For the text-containing cell, return its midpoint in (X, Y) coordinate format. 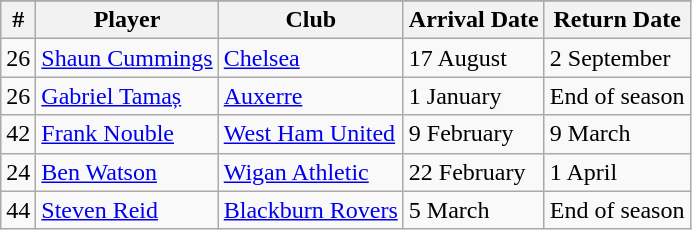
9 March (617, 134)
Shaun Cummings (127, 58)
West Ham United (310, 134)
Wigan Athletic (310, 172)
17 August (474, 58)
44 (18, 210)
Arrival Date (474, 20)
# (18, 20)
Blackburn Rovers (310, 210)
9 February (474, 134)
Steven Reid (127, 210)
Return Date (617, 20)
22 February (474, 172)
1 January (474, 96)
Auxerre (310, 96)
Gabriel Tamaș (127, 96)
2 September (617, 58)
42 (18, 134)
5 March (474, 210)
Frank Nouble (127, 134)
Club (310, 20)
Chelsea (310, 58)
1 April (617, 172)
Ben Watson (127, 172)
24 (18, 172)
Player (127, 20)
